Extract the [x, y] coordinate from the center of the cell holding the provided text.  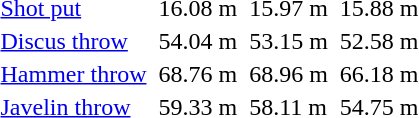
53.15 m [289, 41]
68.96 m [289, 74]
68.76 m [198, 74]
54.04 m [198, 41]
